Extract the (X, Y) coordinate from the center of the cell holding the provided text.  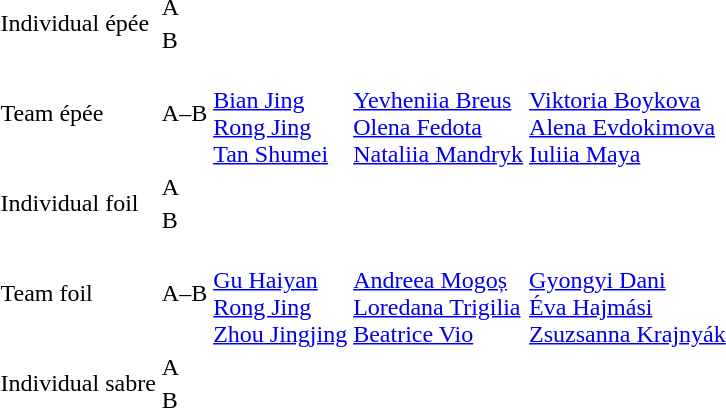
Bian JingRong JingTan Shumei (280, 114)
Gu HaiyanRong JingZhou Jingjing (280, 294)
Yevheniia BreusOlena FedotaNataliia Mandryk (438, 114)
Andreea MogoșLoredana TrigiliaBeatrice Vio (438, 294)
